Provide the [X, Y] coordinate of the cell's center where the given text is located.  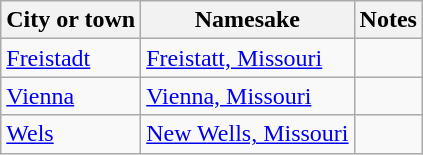
Freistatt, Missouri [248, 58]
City or town [71, 20]
Freistadt [71, 58]
Notes [388, 20]
Vienna, Missouri [248, 96]
Vienna [71, 96]
New Wells, Missouri [248, 134]
Namesake [248, 20]
Wels [71, 134]
